Scan for the cell matching the given text and deliver its [x, y] coordinate at center. 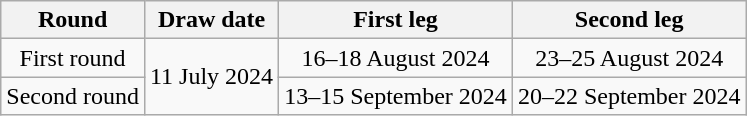
13–15 September 2024 [396, 96]
First round [73, 58]
Round [73, 20]
First leg [396, 20]
Second leg [629, 20]
Draw date [211, 20]
16–18 August 2024 [396, 58]
Second round [73, 96]
11 July 2024 [211, 77]
20–22 September 2024 [629, 96]
23–25 August 2024 [629, 58]
